From the cell containing the given text, extract its center point as (X, Y) coordinate. 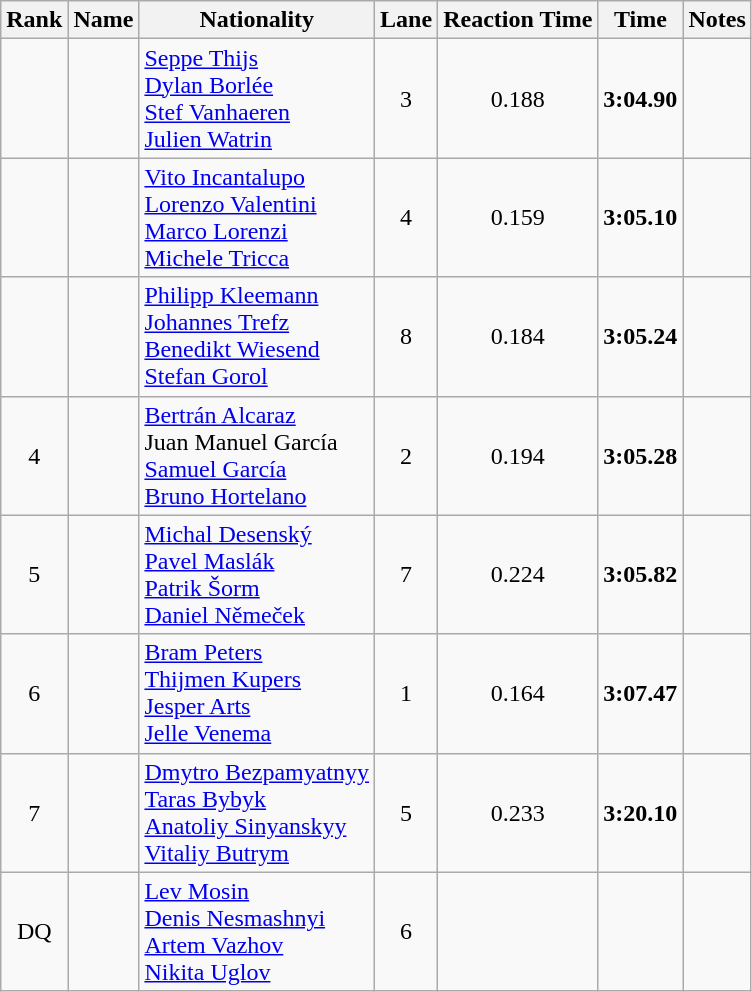
0.194 (518, 456)
3:05.10 (640, 218)
Reaction Time (518, 20)
0.159 (518, 218)
3:05.28 (640, 456)
8 (406, 336)
0.164 (518, 694)
Bertrán AlcarazJuan Manuel GarcíaSamuel GarcíaBruno Hortelano (257, 456)
Philipp KleemannJohannes TrefzBenedikt WiesendStefan Gorol (257, 336)
Seppe ThijsDylan BorléeStef VanhaerenJulien Watrin (257, 98)
Notes (717, 20)
3:05.24 (640, 336)
Dmytro BezpamyatnyyTaras BybykAnatoliy SinyanskyyVitaliy Butrym (257, 812)
Michal DesenskýPavel MaslákPatrik ŠormDaniel Němeček (257, 574)
Nationality (257, 20)
Rank (34, 20)
3:05.82 (640, 574)
Lev MosinDenis NesmashnyiArtem VazhovNikita Uglov (257, 932)
Time (640, 20)
2 (406, 456)
Bram PetersThijmen KupersJesper ArtsJelle Venema (257, 694)
Lane (406, 20)
3 (406, 98)
Name (104, 20)
0.224 (518, 574)
3:07.47 (640, 694)
1 (406, 694)
0.233 (518, 812)
0.188 (518, 98)
0.184 (518, 336)
3:20.10 (640, 812)
DQ (34, 932)
3:04.90 (640, 98)
Vito IncantalupoLorenzo ValentiniMarco LorenziMichele Tricca (257, 218)
